Detect which cell encompasses the target text, then output its (X, Y) center coordinate. 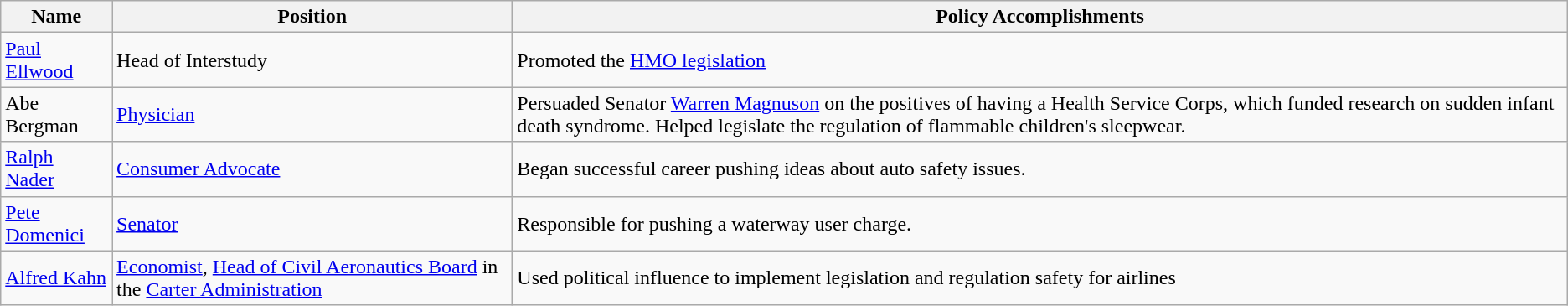
Promoted the HMO legislation (1040, 60)
Name (57, 17)
Abe Bergman (57, 114)
Policy Accomplishments (1040, 17)
Consumer Advocate (312, 169)
Physician (312, 114)
Pete Domenici (57, 223)
Used political influence to implement legislation and regulation safety for airlines (1040, 278)
Head of Interstudy (312, 60)
Responsible for pushing a waterway user charge. (1040, 223)
Began successful career pushing ideas about auto safety issues. (1040, 169)
Senator (312, 223)
Paul Ellwood (57, 60)
Alfred Kahn (57, 278)
Economist, Head of Civil Aeronautics Board in the Carter Administration (312, 278)
Ralph Nader (57, 169)
Position (312, 17)
